Detect which cell encompasses the target text, then output its (x, y) center coordinate. 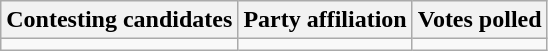
Contesting candidates (120, 20)
Party affiliation (325, 20)
Votes polled (480, 20)
